Locate the cell with the specified text and output its [x, y] center coordinate. 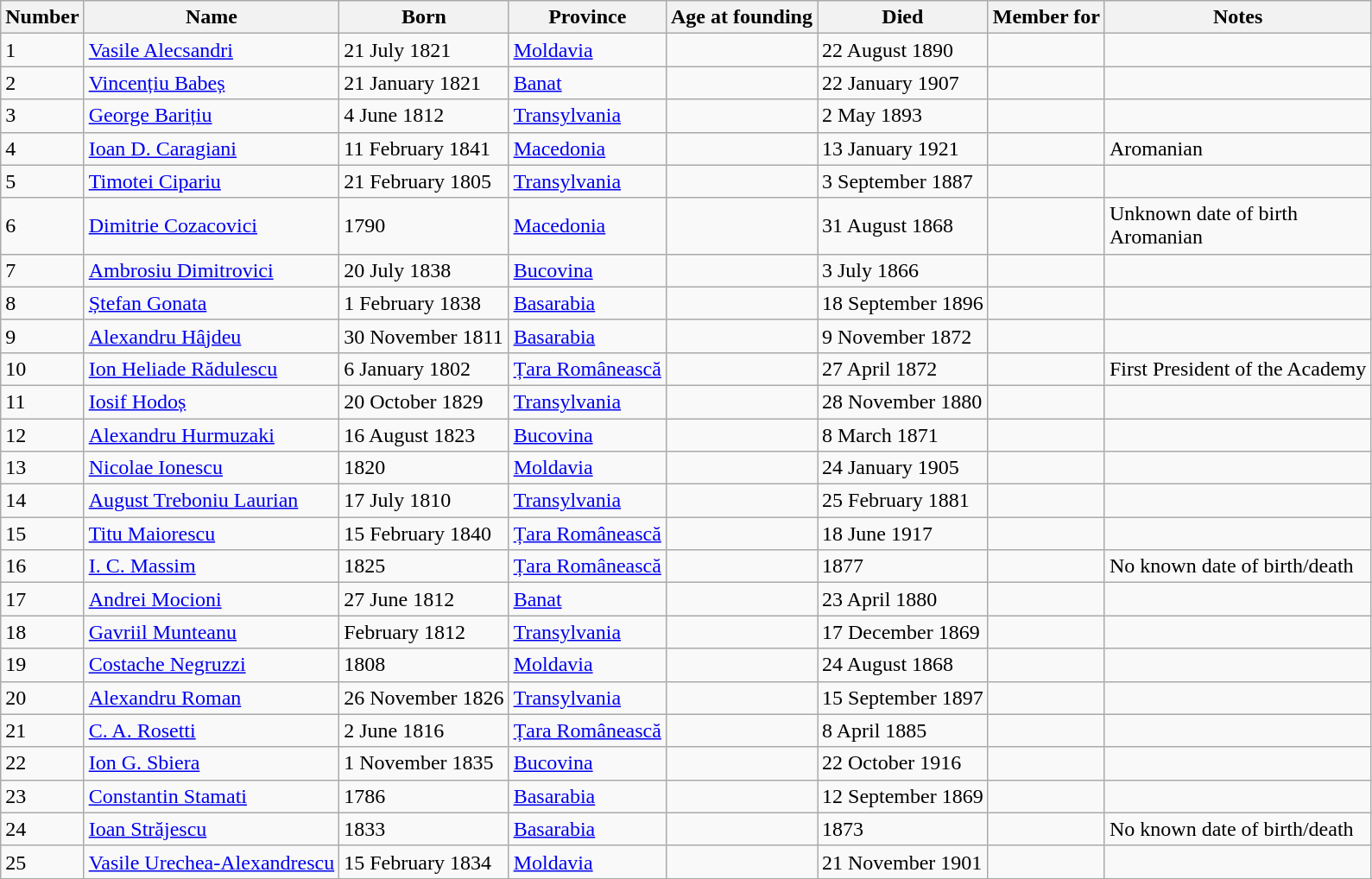
Ștefan Gonata [212, 303]
1833 [424, 829]
Vasile Alecsandri [212, 50]
Gavriil Munteanu [212, 632]
1808 [424, 665]
Born [424, 17]
22 August 1890 [902, 50]
17 [42, 599]
23 April 1880 [902, 599]
1790 [424, 226]
24 [42, 829]
8 March 1871 [902, 434]
Age at founding [741, 17]
11 February 1841 [424, 149]
3 September 1887 [902, 181]
22 [42, 763]
Nicolae Ionescu [212, 468]
1786 [424, 796]
Timotei Cipariu [212, 181]
17 July 1810 [424, 501]
21 February 1805 [424, 181]
George Barițiu [212, 116]
15 February 1834 [424, 862]
16 [42, 566]
15 [42, 534]
I. C. Massim [212, 566]
Ambrosiu Dimitrovici [212, 270]
Ion G. Sbiera [212, 763]
24 January 1905 [902, 468]
7 [42, 270]
Titu Maiorescu [212, 534]
Died [902, 17]
20 October 1829 [424, 402]
22 October 1916 [902, 763]
Alexandru Roman [212, 698]
Member for [1046, 17]
2 [42, 83]
18 September 1896 [902, 303]
1 [42, 50]
21 January 1821 [424, 83]
21 July 1821 [424, 50]
11 [42, 402]
6 [42, 226]
15 February 1840 [424, 534]
28 November 1880 [902, 402]
31 August 1868 [902, 226]
27 June 1812 [424, 599]
21 [42, 730]
22 January 1907 [902, 83]
1 November 1835 [424, 763]
12 [42, 434]
16 August 1823 [424, 434]
27 April 1872 [902, 369]
Ion Heliade Rădulescu [212, 369]
February 1812 [424, 632]
26 November 1826 [424, 698]
Alexandru Hâjdeu [212, 336]
9 November 1872 [902, 336]
Dimitrie Cozacovici [212, 226]
13 January 1921 [902, 149]
5 [42, 181]
Aromanian [1237, 149]
8 April 1885 [902, 730]
4 [42, 149]
24 August 1868 [902, 665]
3 July 1866 [902, 270]
Province [587, 17]
C. A. Rosetti [212, 730]
Name [212, 17]
Ioan Străjescu [212, 829]
9 [42, 336]
6 January 1802 [424, 369]
30 November 1811 [424, 336]
1825 [424, 566]
12 September 1869 [902, 796]
8 [42, 303]
19 [42, 665]
13 [42, 468]
3 [42, 116]
Ioan D. Caragiani [212, 149]
Unknown date of birth Aromanian [1237, 226]
15 September 1897 [902, 698]
August Treboniu Laurian [212, 501]
25 February 1881 [902, 501]
Constantin Stamati [212, 796]
1877 [902, 566]
21 November 1901 [902, 862]
20 July 1838 [424, 270]
18 [42, 632]
Vasile Urechea-Alexandrescu [212, 862]
Number [42, 17]
25 [42, 862]
20 [42, 698]
2 June 1816 [424, 730]
23 [42, 796]
17 December 1869 [902, 632]
2 May 1893 [902, 116]
4 June 1812 [424, 116]
1873 [902, 829]
Costache Negruzzi [212, 665]
1 February 1838 [424, 303]
Iosif Hodoș [212, 402]
Vincențiu Babeș [212, 83]
Notes [1237, 17]
18 June 1917 [902, 534]
1820 [424, 468]
10 [42, 369]
Alexandru Hurmuzaki [212, 434]
Andrei Mocioni [212, 599]
14 [42, 501]
First President of the Academy [1237, 369]
